For the text-containing cell, return its midpoint in (x, y) coordinate format. 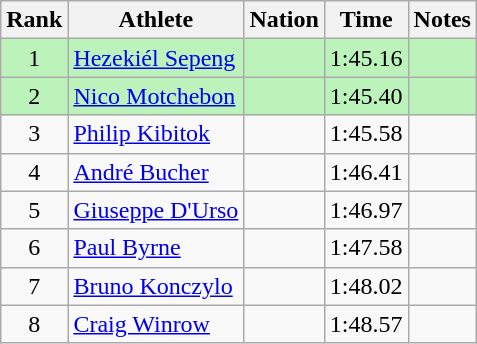
Notes (442, 20)
7 (34, 286)
6 (34, 248)
Nico Motchebon (156, 96)
1:48.57 (366, 324)
Nation (284, 20)
1:45.16 (366, 58)
2 (34, 96)
8 (34, 324)
Hezekiél Sepeng (156, 58)
1:46.41 (366, 172)
4 (34, 172)
1:48.02 (366, 286)
1:46.97 (366, 210)
Athlete (156, 20)
3 (34, 134)
André Bucher (156, 172)
Paul Byrne (156, 248)
1:47.58 (366, 248)
Rank (34, 20)
Time (366, 20)
Craig Winrow (156, 324)
Giuseppe D'Urso (156, 210)
1:45.40 (366, 96)
1:45.58 (366, 134)
Bruno Konczylo (156, 286)
1 (34, 58)
Philip Kibitok (156, 134)
5 (34, 210)
